Detect which cell encompasses the target text, then output its (X, Y) center coordinate. 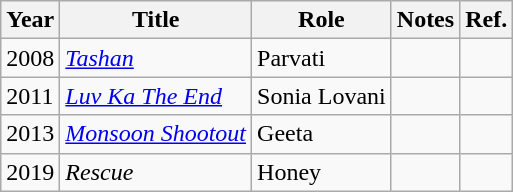
Parvati (322, 58)
Year (30, 20)
2008 (30, 58)
Rescue (156, 172)
2019 (30, 172)
2011 (30, 96)
Luv Ka The End (156, 96)
Role (322, 20)
Geeta (322, 134)
Sonia Lovani (322, 96)
Ref. (486, 20)
Notes (425, 20)
Tashan (156, 58)
Monsoon Shootout (156, 134)
Honey (322, 172)
Title (156, 20)
2013 (30, 134)
